Return (X, Y) of the center of cell containing provided text 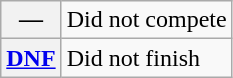
Did not finish (146, 58)
DNF (31, 58)
— (31, 20)
Did not compete (146, 20)
